Capture the cell that displays the provided text and extract its [x, y] central coordinate. 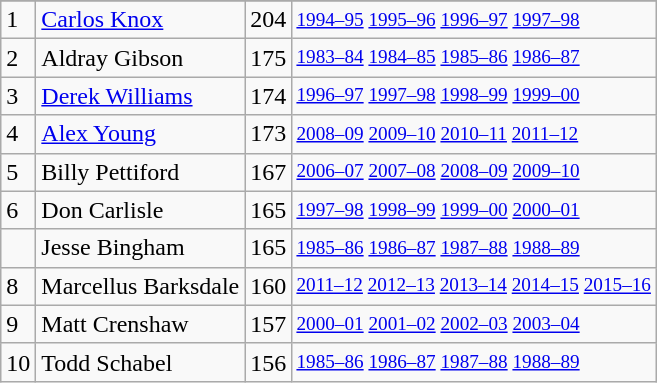
1983–84 1984–85 1985–86 1986–87 [474, 58]
Billy Pettiford [140, 172]
157 [268, 324]
9 [18, 324]
4 [18, 134]
173 [268, 134]
3 [18, 96]
Carlos Knox [140, 20]
8 [18, 286]
Don Carlisle [140, 210]
2011–12 2012–13 2013–14 2014–15 2015–16 [474, 286]
Alex Young [140, 134]
160 [268, 286]
174 [268, 96]
Derek Williams [140, 96]
Jesse Bingham [140, 248]
6 [18, 210]
167 [268, 172]
204 [268, 20]
10 [18, 362]
5 [18, 172]
1997–98 1998–99 1999–00 2000–01 [474, 210]
2006–07 2007–08 2008–09 2009–10 [474, 172]
2 [18, 58]
1 [18, 20]
156 [268, 362]
1996–97 1997–98 1998–99 1999–00 [474, 96]
2008–09 2009–10 2010–11 2011–12 [474, 134]
Matt Crenshaw [140, 324]
175 [268, 58]
1994–95 1995–96 1996–97 1997–98 [474, 20]
Marcellus Barksdale [140, 286]
2000–01 2001–02 2002–03 2003–04 [474, 324]
Aldray Gibson [140, 58]
Todd Schabel [140, 362]
